Pinpoint the cell where the given text exists, returning its [x, y] midpoint coordinate. 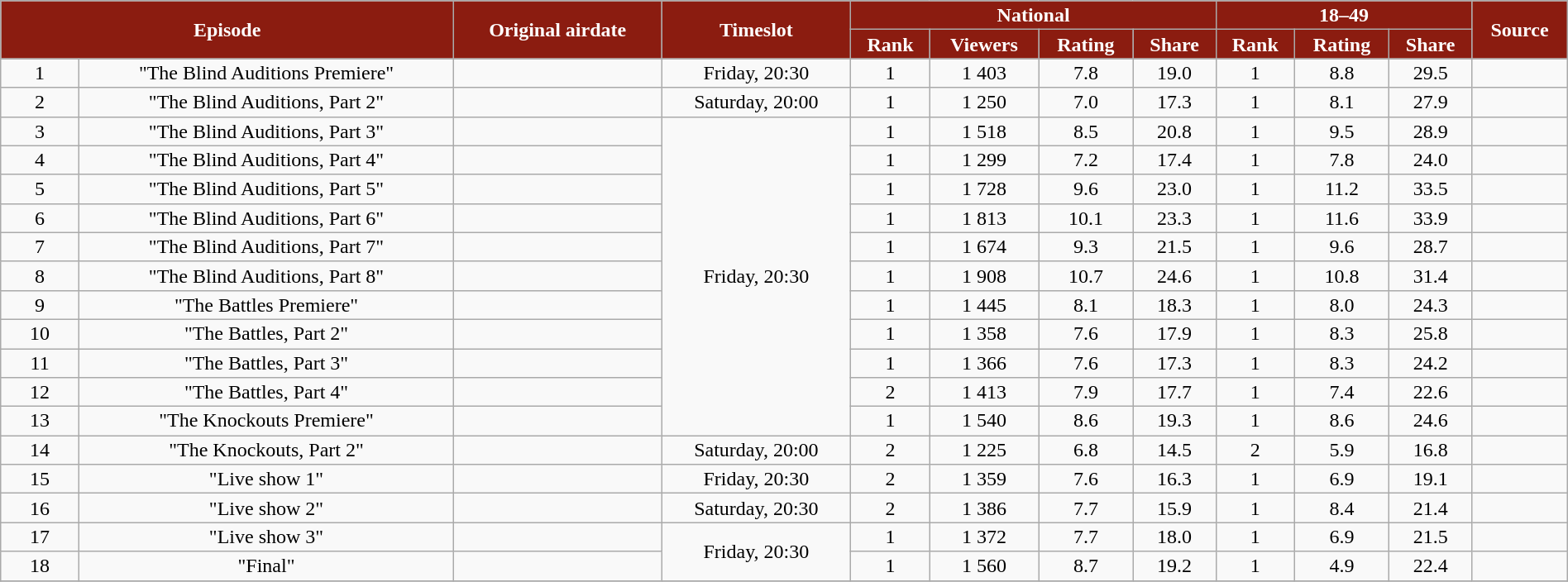
18.0 [1174, 537]
11 [40, 364]
24.0 [1431, 160]
5 [40, 188]
1 540 [984, 422]
22.4 [1431, 565]
15 [40, 479]
24.2 [1431, 364]
19.2 [1174, 565]
24.3 [1431, 304]
"The Blind Auditions, Part 4" [266, 160]
21.4 [1431, 508]
"Live show 2" [266, 508]
22.6 [1431, 392]
23.3 [1174, 218]
19.1 [1431, 479]
33.5 [1431, 188]
8 [40, 276]
Episode [227, 30]
1 225 [984, 450]
25.8 [1431, 334]
31.4 [1431, 276]
11.6 [1341, 218]
1 813 [984, 218]
11.2 [1341, 188]
27.9 [1431, 103]
1 445 [984, 304]
8.5 [1086, 131]
9.5 [1341, 131]
33.9 [1431, 218]
4.9 [1341, 565]
1 403 [984, 73]
13 [40, 422]
Viewers [984, 45]
"The Blind Auditions, Part 8" [266, 276]
10.8 [1341, 276]
12 [40, 392]
10 [40, 334]
1 560 [984, 565]
10.1 [1086, 218]
National [1034, 15]
"The Blind Auditions, Part 2" [266, 103]
3 [40, 131]
14 [40, 450]
Source [1520, 30]
"The Battles, Part 3" [266, 364]
1 728 [984, 188]
17.9 [1174, 334]
1 359 [984, 479]
29.5 [1431, 73]
"The Knockouts, Part 2" [266, 450]
1 386 [984, 508]
5.9 [1341, 450]
1 358 [984, 334]
7.9 [1086, 392]
1 250 [984, 103]
20.8 [1174, 131]
7.0 [1086, 103]
19.0 [1174, 73]
8.7 [1086, 565]
9.3 [1086, 246]
Saturday, 20:30 [756, 508]
14.5 [1174, 450]
16.8 [1431, 450]
15.9 [1174, 508]
7.4 [1341, 392]
1 299 [984, 160]
4 [40, 160]
"The Battles, Part 2" [266, 334]
7 [40, 246]
19.3 [1174, 422]
1 366 [984, 364]
8.0 [1341, 304]
17.7 [1174, 392]
28.9 [1431, 131]
"Live show 3" [266, 537]
8.4 [1341, 508]
"The Blind Auditions Premiere" [266, 73]
17.4 [1174, 160]
28.7 [1431, 246]
"Live show 1" [266, 479]
8.8 [1341, 73]
1 413 [984, 392]
1 372 [984, 537]
"Final" [266, 565]
7.2 [1086, 160]
"The Blind Auditions, Part 7" [266, 246]
6.8 [1086, 450]
10.7 [1086, 276]
1 674 [984, 246]
18–49 [1344, 15]
23.0 [1174, 188]
"The Blind Auditions, Part 6" [266, 218]
18.3 [1174, 304]
16.3 [1174, 479]
"The Battles Premiere" [266, 304]
"The Blind Auditions, Part 3" [266, 131]
"The Blind Auditions, Part 5" [266, 188]
1 518 [984, 131]
Original airdate [557, 30]
6 [40, 218]
17 [40, 537]
18 [40, 565]
16 [40, 508]
Timeslot [756, 30]
"The Knockouts Premiere" [266, 422]
1 908 [984, 276]
"The Battles, Part 4" [266, 392]
9 [40, 304]
